Search for the cell housing the specified text and yield its [X, Y] center coordinate. 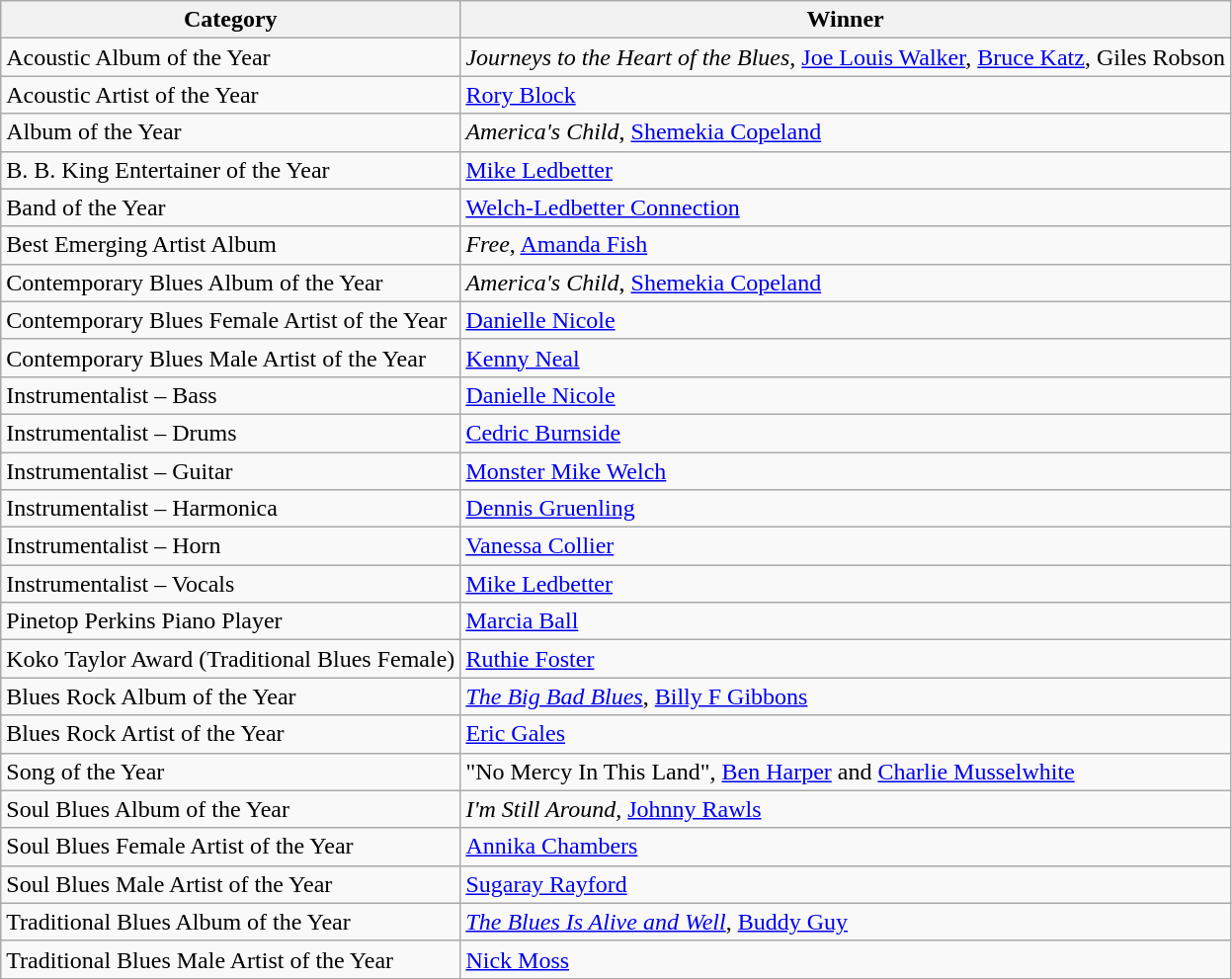
Cedric Burnside [846, 433]
Contemporary Blues Male Artist of the Year [231, 358]
Nick Moss [846, 959]
"No Mercy In This Land", Ben Harper and Charlie Musselwhite [846, 772]
Contemporary Blues Female Artist of the Year [231, 320]
Soul Blues Male Artist of the Year [231, 884]
Acoustic Album of the Year [231, 57]
Kenny Neal [846, 358]
Dennis Gruenling [846, 509]
I'm Still Around, Johnny Rawls [846, 809]
Best Emerging Artist Album [231, 245]
Instrumentalist – Harmonica [231, 509]
Traditional Blues Album of the Year [231, 922]
The Blues Is Alive and Well, Buddy Guy [846, 922]
Category [231, 20]
Rory Block [846, 95]
Band of the Year [231, 207]
Acoustic Artist of the Year [231, 95]
Blues Rock Artist of the Year [231, 734]
Song of the Year [231, 772]
Sugaray Rayford [846, 884]
B. B. King Entertainer of the Year [231, 170]
Pinetop Perkins Piano Player [231, 621]
Contemporary Blues Album of the Year [231, 283]
Eric Gales [846, 734]
Free, Amanda Fish [846, 245]
Soul Blues Female Artist of the Year [231, 847]
Marcia Ball [846, 621]
Instrumentalist – Guitar [231, 471]
Journeys to the Heart of the Blues, Joe Louis Walker, Bruce Katz, Giles Robson [846, 57]
Ruthie Foster [846, 659]
Album of the Year [231, 132]
Instrumentalist – Drums [231, 433]
The Big Bad Blues, Billy F Gibbons [846, 696]
Vanessa Collier [846, 546]
Winner [846, 20]
Monster Mike Welch [846, 471]
Instrumentalist – Bass [231, 395]
Blues Rock Album of the Year [231, 696]
Instrumentalist – Horn [231, 546]
Annika Chambers [846, 847]
Welch-Ledbetter Connection [846, 207]
Instrumentalist – Vocals [231, 584]
Koko Taylor Award (Traditional Blues Female) [231, 659]
Soul Blues Album of the Year [231, 809]
Traditional Blues Male Artist of the Year [231, 959]
